From the cell containing the given text, extract its center point as [x, y] coordinate. 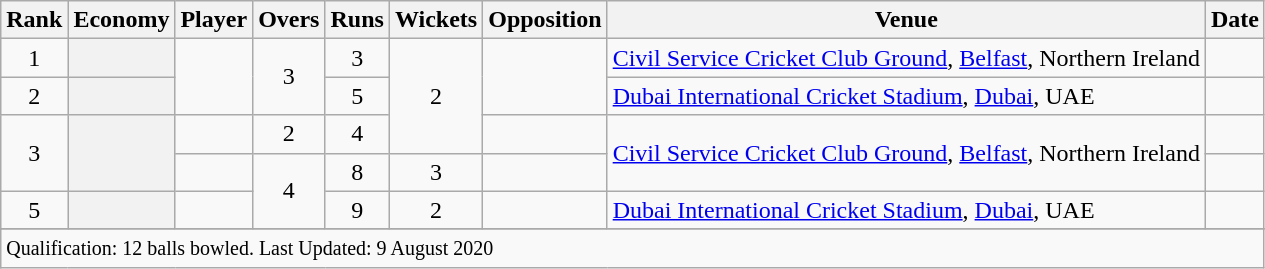
9 [357, 210]
8 [357, 172]
1 [34, 58]
Economy [122, 20]
Date [1234, 20]
Wickets [436, 20]
Qualification: 12 balls bowled. Last Updated: 9 August 2020 [633, 248]
Runs [357, 20]
Player [214, 20]
Overs [289, 20]
Rank [34, 20]
Venue [906, 20]
Opposition [545, 20]
